Detect which cell encompasses the target text, then output its [x, y] center coordinate. 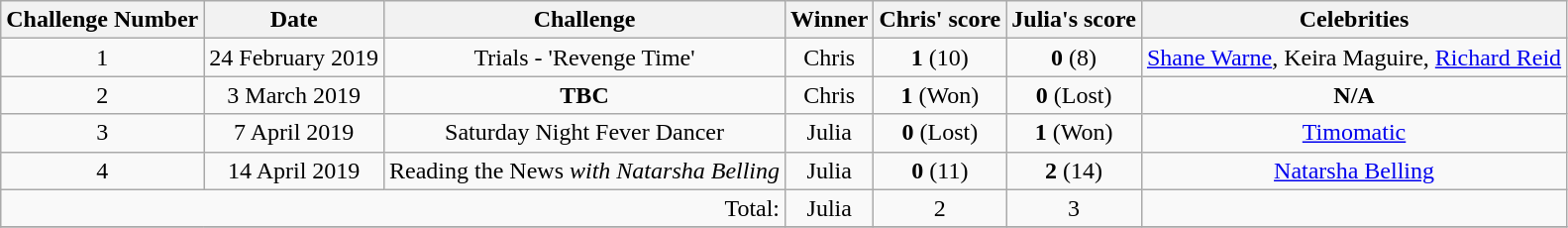
Trials - 'Revenge Time' [584, 57]
0 (8) [1074, 57]
Total: [393, 208]
Saturday Night Fever Dancer [584, 133]
Chris' score [940, 20]
7 April 2019 [294, 133]
Challenge Number [103, 20]
14 April 2019 [294, 171]
Challenge [584, 20]
24 February 2019 [294, 57]
3 March 2019 [294, 95]
Timomatic [1353, 133]
Winner [830, 20]
1 (10) [940, 57]
Julia's score [1074, 20]
Shane Warne, Keira Maguire, Richard Reid [1353, 57]
TBC [584, 95]
1 [103, 57]
Date [294, 20]
2 (14) [1074, 171]
4 [103, 171]
Reading the News with Natarsha Belling [584, 171]
Natarsha Belling [1353, 171]
Celebrities [1353, 20]
N/A [1353, 95]
0 (11) [940, 171]
